Pinpoint the cell where the given text exists, returning its (X, Y) midpoint coordinate. 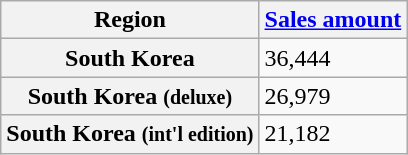
South Korea (130, 58)
Sales amount (333, 20)
South Korea (int'l edition) (130, 134)
21,182 (333, 134)
South Korea (deluxe) (130, 96)
36,444 (333, 58)
Region (130, 20)
26,979 (333, 96)
